Output the (x, y) coordinate of the center of the cell containing the given text.  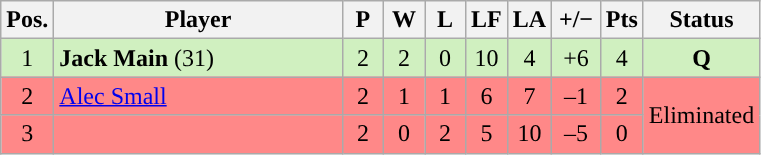
Eliminated (701, 115)
Alec Small (198, 96)
Pts (622, 20)
LF (487, 20)
5 (487, 134)
–1 (576, 96)
L (444, 20)
Q (701, 58)
3 (28, 134)
+/− (576, 20)
Jack Main (31) (198, 58)
W (404, 20)
Player (198, 20)
6 (487, 96)
–5 (576, 134)
LA (529, 20)
Status (701, 20)
7 (529, 96)
P (362, 20)
Pos. (28, 20)
+6 (576, 58)
